Output the [X, Y] coordinate of the center of the cell containing the given text.  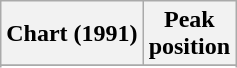
Chart (1991) [72, 34]
Peakposition [189, 34]
